Detect which cell encompasses the target text, then output its [X, Y] center coordinate. 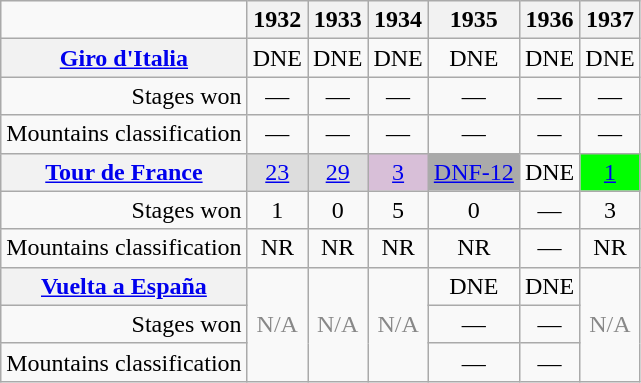
1937 [610, 20]
23 [277, 172]
1936 [549, 20]
29 [338, 172]
Tour de France [124, 172]
1933 [338, 20]
Giro d'Italia [124, 58]
5 [398, 210]
DNF-12 [474, 172]
Vuelta a España [124, 286]
1934 [398, 20]
1932 [277, 20]
1935 [474, 20]
